For the text-containing cell, return its midpoint in [X, Y] coordinate format. 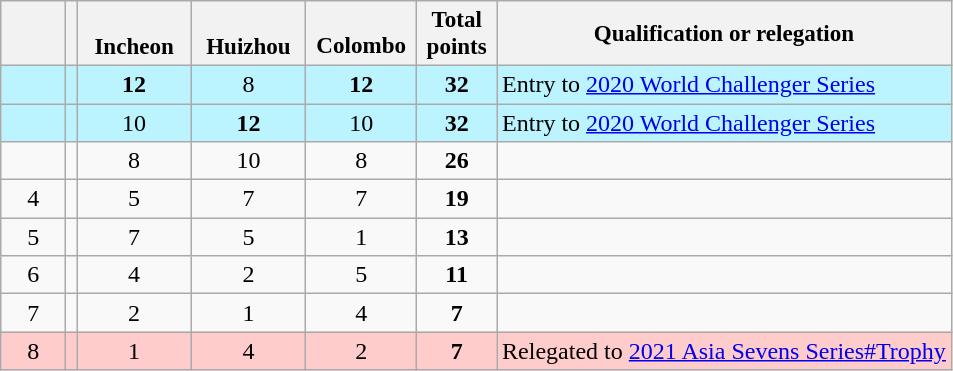
Colombo [362, 34]
26 [457, 161]
11 [457, 275]
19 [457, 199]
Total points [457, 34]
Relegated to 2021 Asia Sevens Series#Trophy [724, 351]
13 [457, 237]
Qualification or relegation [724, 34]
6 [34, 275]
Incheon [134, 34]
Huizhou [248, 34]
